Capture the cell that displays the provided text and extract its (x, y) central coordinate. 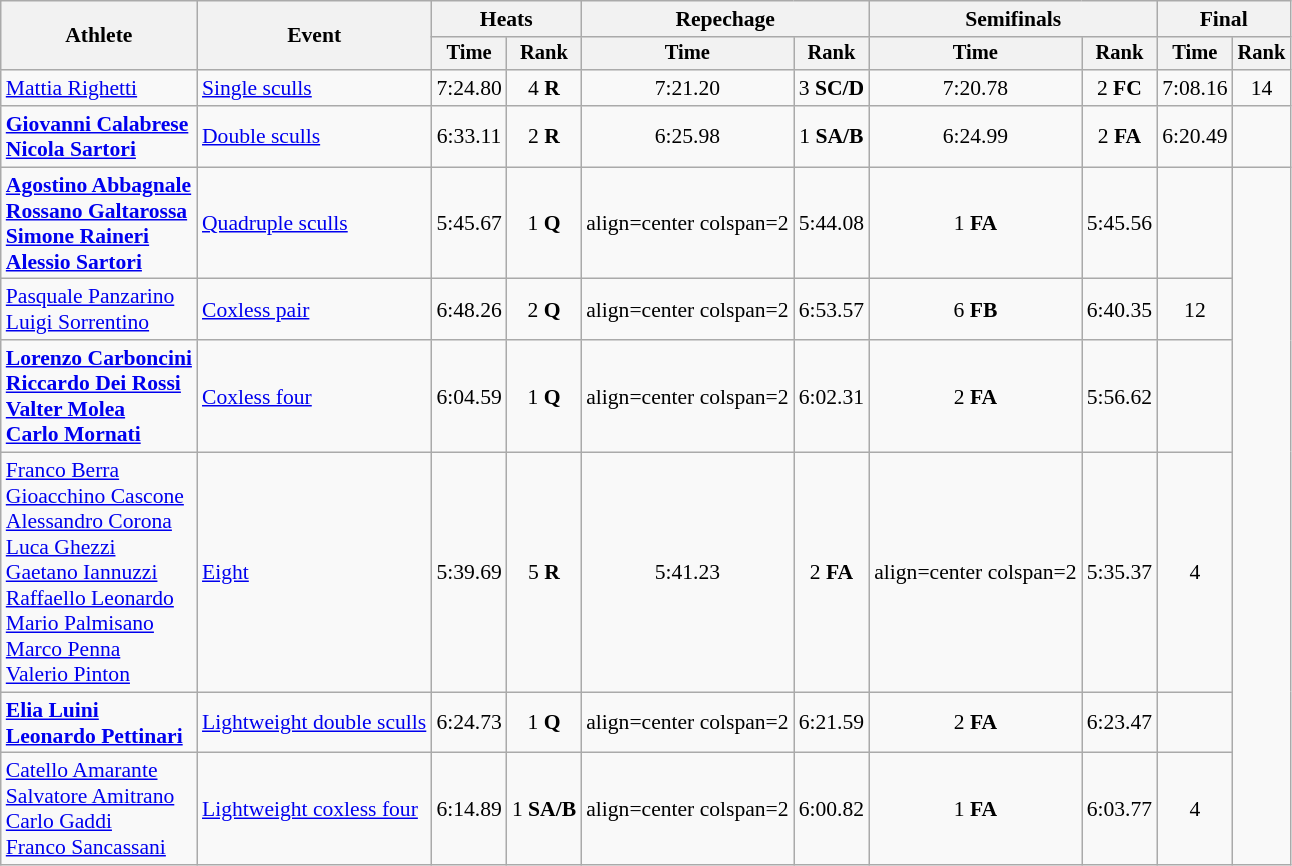
6:21.59 (832, 722)
7:24.80 (468, 88)
6:00.82 (832, 809)
5:56.62 (1120, 396)
6:53.57 (832, 310)
6:48.26 (468, 310)
6 FB (975, 310)
6:04.59 (468, 396)
Semifinals (1013, 19)
6:40.35 (1120, 310)
6:24.99 (975, 136)
Mattia Righetti (99, 88)
2 FC (1120, 88)
Lightweight coxless four (314, 809)
5:44.08 (832, 223)
6:23.47 (1120, 722)
Lorenzo Carboncini Riccardo Dei Rossi Valter Molea Carlo Mornati (99, 396)
Franco Berra Gioacchino Cascone Alessandro Corona Luca Ghezzi Gaetano Iannuzzi Raffaello Leonardo Mario Palmisano Marco Penna Valerio Pinton (99, 573)
Lightweight double sculls (314, 722)
5:45.56 (1120, 223)
6:33.11 (468, 136)
Elia Luini Leonardo Pettinari (99, 722)
2 R (544, 136)
Event (314, 36)
14 (1262, 88)
Coxless four (314, 396)
Heats (506, 19)
5:41.23 (687, 573)
Quadruple sculls (314, 223)
Athlete (99, 36)
6:20.49 (1194, 136)
Agostino Abbagnale Rossano Galtarossa Simone Raineri Alessio Sartori (99, 223)
6:14.89 (468, 809)
2 Q (544, 310)
Repechage (725, 19)
Catello Amarante Salvatore Amitrano Carlo Gaddi Franco Sancassani (99, 809)
Coxless pair (314, 310)
7:08.16 (1194, 88)
5:45.67 (468, 223)
6:24.73 (468, 722)
3 SC/D (832, 88)
7:20.78 (975, 88)
Giovanni Calabrese Nicola Sartori (99, 136)
Final (1224, 19)
Pasquale Panzarino Luigi Sorrentino (99, 310)
5:39.69 (468, 573)
6:25.98 (687, 136)
5:35.37 (1120, 573)
6:02.31 (832, 396)
6:03.77 (1120, 809)
4 R (544, 88)
12 (1194, 310)
Double sculls (314, 136)
Single sculls (314, 88)
7:21.20 (687, 88)
Eight (314, 573)
5 R (544, 573)
